For the text-containing cell, return its midpoint in [X, Y] coordinate format. 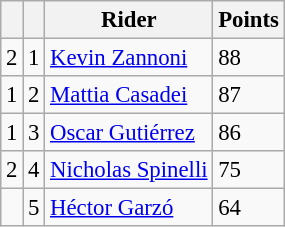
Points [248, 20]
Nicholas Spinelli [129, 170]
87 [248, 95]
64 [248, 208]
75 [248, 170]
Rider [129, 20]
Oscar Gutiérrez [129, 133]
86 [248, 133]
Héctor Garzó [129, 208]
3 [34, 133]
88 [248, 58]
Kevin Zannoni [129, 58]
Mattia Casadei [129, 95]
5 [34, 208]
4 [34, 170]
